From the cell containing the given text, extract its center point as (X, Y) coordinate. 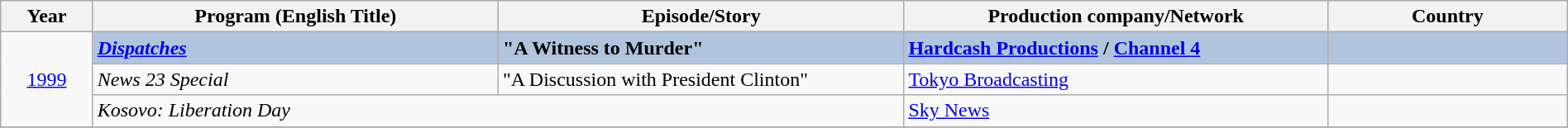
1999 (46, 79)
"A Witness to Murder" (701, 48)
Sky News (1116, 111)
Dispatches (295, 48)
Country (1447, 17)
Production company/Network (1116, 17)
Hardcash Productions / Channel 4 (1116, 48)
Year (46, 17)
News 23 Special (295, 79)
Episode/Story (701, 17)
Program (English Title) (295, 17)
Tokyo Broadcasting (1116, 79)
Kosovo: Liberation Day (498, 111)
"A Discussion with President Clinton" (701, 79)
